Provide the (x, y) coordinate of the cell's center where the given text is located.  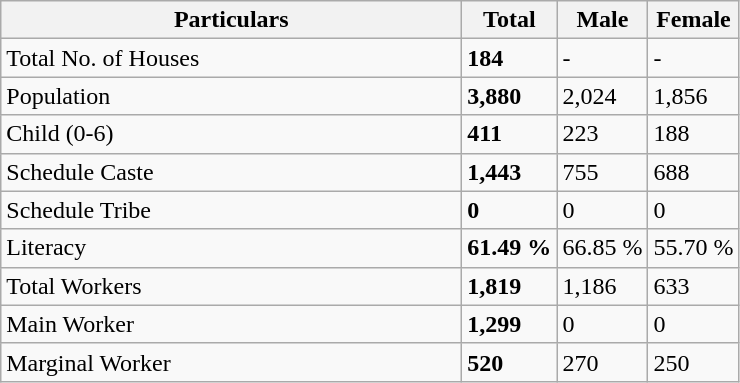
Main Worker (232, 324)
Schedule Caste (232, 172)
411 (510, 134)
1,819 (510, 286)
Schedule Tribe (232, 210)
66.85 % (602, 248)
61.49 % (510, 248)
Population (232, 96)
55.70 % (694, 248)
Marginal Worker (232, 362)
688 (694, 172)
1,299 (510, 324)
Particulars (232, 20)
Literacy (232, 248)
2,024 (602, 96)
Female (694, 20)
250 (694, 362)
270 (602, 362)
223 (602, 134)
1,443 (510, 172)
Child (0-6) (232, 134)
Total No. of Houses (232, 58)
633 (694, 286)
Total (510, 20)
188 (694, 134)
Male (602, 20)
3,880 (510, 96)
520 (510, 362)
Total Workers (232, 286)
1,186 (602, 286)
755 (602, 172)
184 (510, 58)
1,856 (694, 96)
